Detect which cell encompasses the target text, then output its (x, y) center coordinate. 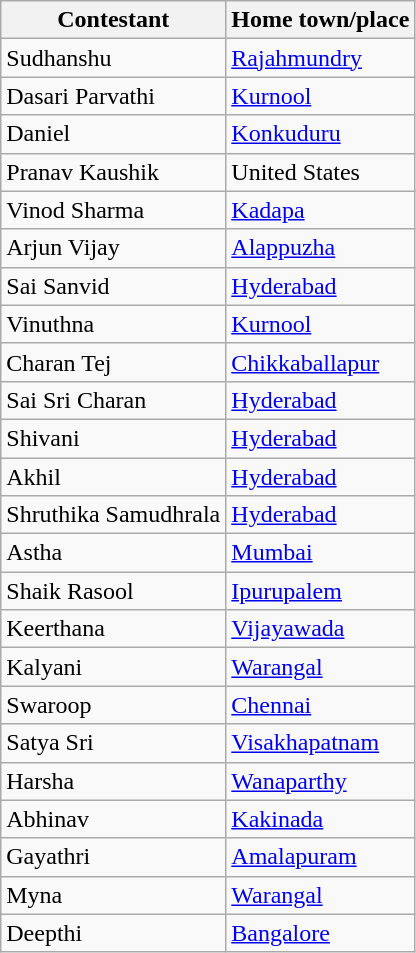
Shaik Rasool (114, 591)
Keerthana (114, 629)
Gayathri (114, 857)
Astha (114, 553)
Rajahmundry (320, 58)
Abhinav (114, 819)
Sai Sri Charan (114, 400)
Amalapuram (320, 857)
Shruthika Samudhrala (114, 515)
United States (320, 172)
Arjun Vijay (114, 248)
Sudhanshu (114, 58)
Chikkaballapur (320, 362)
Harsha (114, 781)
Visakhapatnam (320, 743)
Pranav Kaushik (114, 172)
Mumbai (320, 553)
Shivani (114, 438)
Charan Tej (114, 362)
Bangalore (320, 933)
Kadapa (320, 210)
Kakinada (320, 819)
Contestant (114, 20)
Alappuzha (320, 248)
Wanaparthy (320, 781)
Vinuthna (114, 324)
Konkuduru (320, 134)
Sai Sanvid (114, 286)
Myna (114, 895)
Vinod Sharma (114, 210)
Dasari Parvathi (114, 96)
Kalyani (114, 667)
Ipurupalem (320, 591)
Satya Sri (114, 743)
Vijayawada (320, 629)
Akhil (114, 477)
Deepthi (114, 933)
Swaroop (114, 705)
Chennai (320, 705)
Daniel (114, 134)
Home town/place (320, 20)
